Determine the [x, y] coordinate at the center of the cell enclosing the given text.  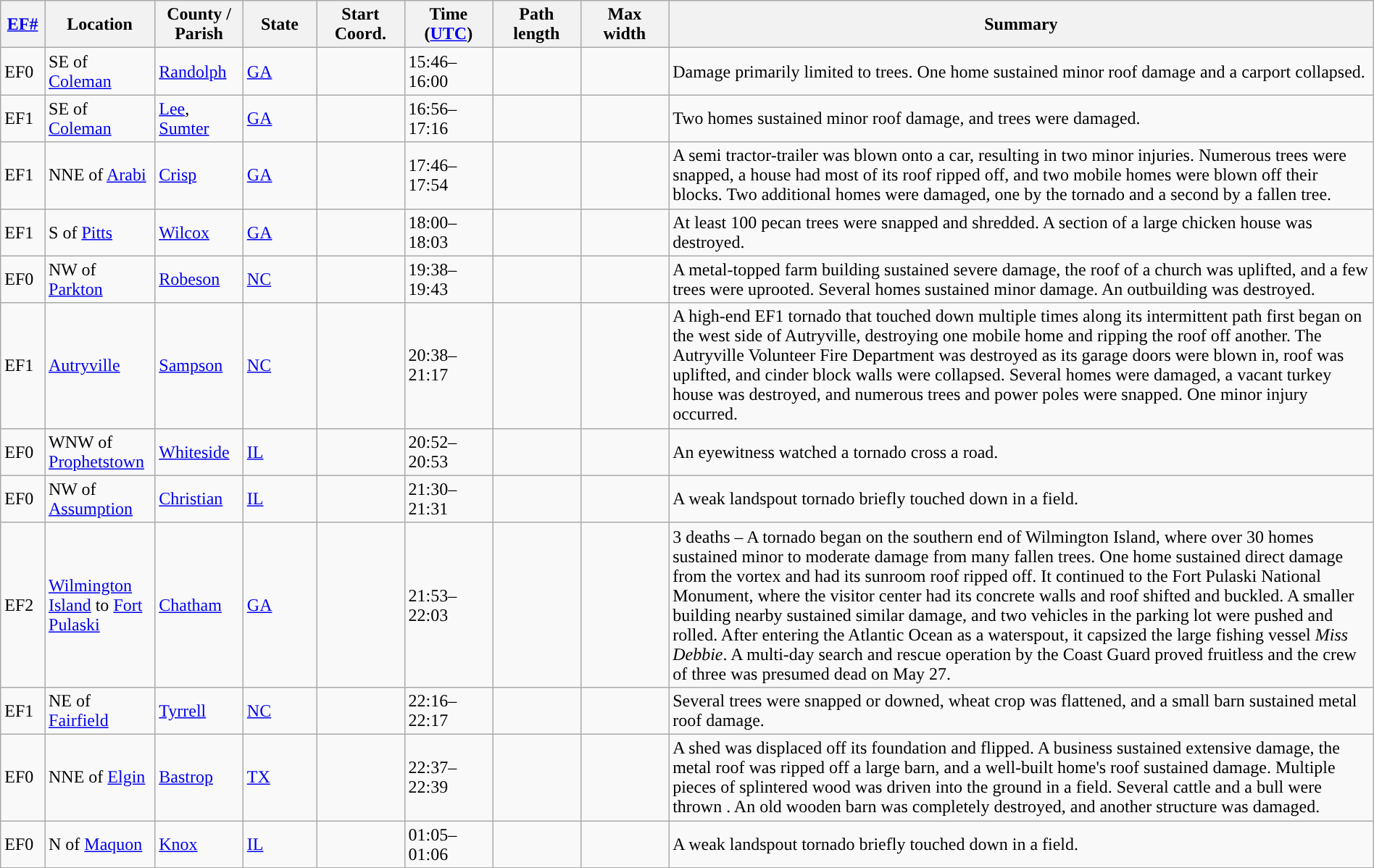
15:46–16:00 [449, 71]
Autryville [100, 365]
NW of Assumption [100, 498]
EF# [23, 25]
Christian [199, 498]
01:05–01:06 [449, 843]
Start Coord. [361, 25]
EF2 [23, 604]
16:56–17:16 [449, 119]
17:46–17:54 [449, 175]
Sampson [199, 365]
Location [100, 25]
Summary [1022, 25]
NW of Parkton [100, 280]
NE of Fairfield [100, 710]
An eyewitness watched a tornado cross a road. [1022, 452]
Path length [537, 25]
Two homes sustained minor roof damage, and trees were damaged. [1022, 119]
TX [280, 777]
20:38–21:17 [449, 365]
Whiteside [199, 452]
S of Pitts [100, 232]
NNE of Elgin [100, 777]
County / Parish [199, 25]
20:52–20:53 [449, 452]
Wilcox [199, 232]
21:30–21:31 [449, 498]
Wilmington Island to Fort Pulaski [100, 604]
Bastrop [199, 777]
WNW of Prophetstown [100, 452]
Max width [625, 25]
19:38–19:43 [449, 280]
21:53–22:03 [449, 604]
Chatham [199, 604]
Crisp [199, 175]
22:16–22:17 [449, 710]
Damage primarily limited to trees. One home sustained minor roof damage and a carport collapsed. [1022, 71]
Tyrrell [199, 710]
Robeson [199, 280]
State [280, 25]
At least 100 pecan trees were snapped and shredded. A section of a large chicken house was destroyed. [1022, 232]
Lee, Sumter [199, 119]
NNE of Arabi [100, 175]
22:37–22:39 [449, 777]
Several trees were snapped or downed, wheat crop was flattened, and a small barn sustained metal roof damage. [1022, 710]
Randolph [199, 71]
18:00–18:03 [449, 232]
Knox [199, 843]
Time (UTC) [449, 25]
N of Maquon [100, 843]
